Output the [x, y] coordinate of the center of the cell containing the given text.  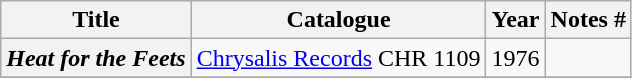
Heat for the Feets [96, 58]
Notes # [588, 20]
Year [516, 20]
Title [96, 20]
Chrysalis Records CHR 1109 [338, 58]
Catalogue [338, 20]
1976 [516, 58]
